Return the [X, Y] coordinate for the center point of the cell that contains the specified text.  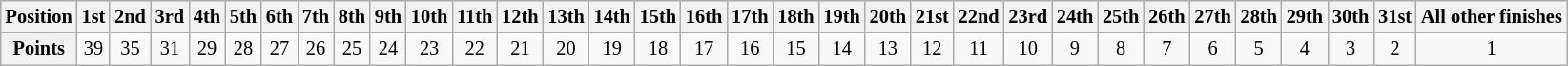
Points [39, 49]
All other finishes [1492, 16]
29 [207, 49]
21st [933, 16]
21 [520, 49]
29th [1305, 16]
16th [704, 16]
16 [750, 49]
17 [704, 49]
20th [888, 16]
25 [352, 49]
3 [1351, 49]
25th [1121, 16]
27 [279, 49]
23 [429, 49]
14 [842, 49]
7th [316, 16]
28 [243, 49]
12 [933, 49]
2nd [130, 16]
4 [1305, 49]
8 [1121, 49]
9 [1075, 49]
26 [316, 49]
27th [1212, 16]
28th [1259, 16]
24 [388, 49]
1st [93, 16]
15 [795, 49]
1 [1492, 49]
19 [612, 49]
5 [1259, 49]
19th [842, 16]
10th [429, 16]
18th [795, 16]
12th [520, 16]
20 [566, 49]
31 [170, 49]
18 [658, 49]
6th [279, 16]
13th [566, 16]
14th [612, 16]
Position [39, 16]
13 [888, 49]
11 [979, 49]
35 [130, 49]
3rd [170, 16]
26th [1166, 16]
24th [1075, 16]
9th [388, 16]
11th [475, 16]
8th [352, 16]
22 [475, 49]
17th [750, 16]
5th [243, 16]
10 [1027, 49]
2 [1394, 49]
39 [93, 49]
4th [207, 16]
23rd [1027, 16]
22nd [979, 16]
30th [1351, 16]
7 [1166, 49]
15th [658, 16]
6 [1212, 49]
31st [1394, 16]
